Identify which cell holds the provided text, then report its [X, Y] central coordinate. 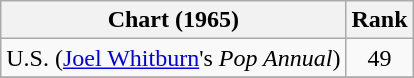
U.S. (Joel Whitburn's Pop Annual) [174, 58]
Rank [380, 20]
Chart (1965) [174, 20]
49 [380, 58]
